Extract the (X, Y) coordinate from the center of the cell holding the provided text.  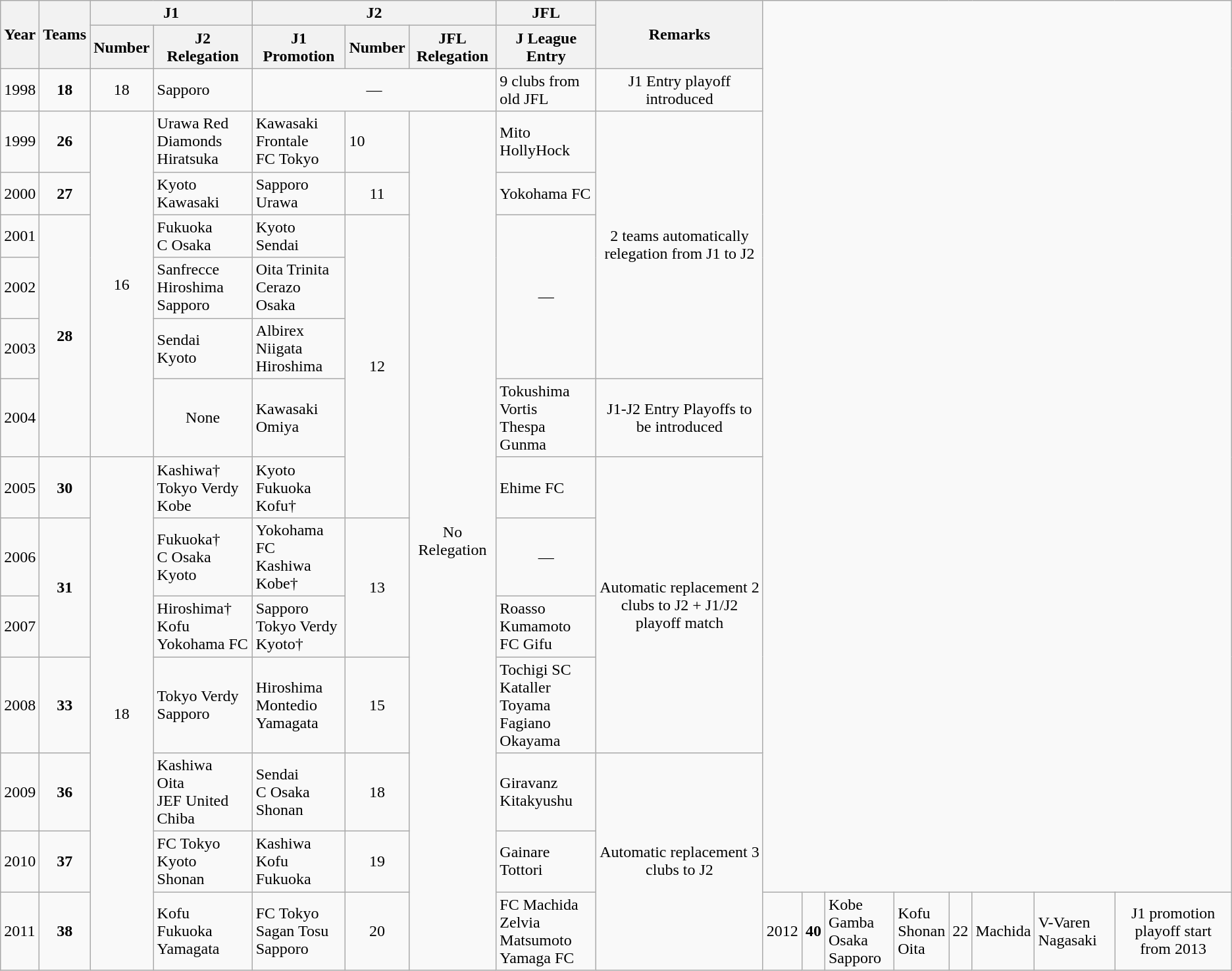
15 (377, 705)
V-Varen Nagasaki (1075, 931)
37 (64, 862)
SapporoTokyo VerdyKyoto† (299, 626)
2009 (20, 793)
None (203, 417)
Sapporo (203, 90)
Mito HollyHock (546, 142)
SendaiKyoto (203, 348)
JFL Relegation (453, 47)
2002 (20, 288)
JFL (546, 13)
SendaiC OsakaShonan (299, 793)
FukuokaC Osaka (203, 236)
FC Machida ZelviaMatsumoto Yamaga FC (546, 931)
Machida (1003, 931)
Year (20, 34)
31 (64, 587)
Tokushima Vortis Thespa Gunma (546, 417)
2000 (20, 194)
KobeGamba Osaka Sapporo (860, 931)
Yokohama FC (546, 194)
Yokohama FCKashiwaKobe† (299, 557)
FC TokyoSagan TosuSapporo (299, 931)
Oita TrinitaCerazo Osaka (299, 288)
SapporoUrawa (299, 194)
KyotoFukuokaKofu† (299, 487)
J1 Entry playoff introduced (680, 90)
11 (377, 194)
Teams (64, 34)
Kashiwa†Tokyo Verdy Kobe (203, 487)
FC TokyoKyotoShonan (203, 862)
KawasakiOmiya (299, 417)
2005 (20, 487)
Fukuoka†C OsakaKyoto (203, 557)
HiroshimaMontedio Yamagata (299, 705)
2010 (20, 862)
38 (64, 931)
No Relegation (453, 541)
Automatic replacement 3 clubs to J2 (680, 862)
KashiwaOitaJEF United Chiba (203, 793)
Roasso KumamotoFC Gifu (546, 626)
KyotoSendai (299, 236)
30 (64, 487)
J1-J2 Entry Playoffs to be introduced (680, 417)
33 (64, 705)
Tokyo VerdySapporo (203, 705)
16 (122, 284)
KofuShonanOita (921, 931)
1998 (20, 90)
20 (377, 931)
2004 (20, 417)
36 (64, 793)
Giravanz Kitakyushu (546, 793)
2007 (20, 626)
2006 (20, 557)
28 (64, 336)
19 (377, 862)
2 teams automatically relegation from J1 to J2 (680, 245)
2008 (20, 705)
J League Entry (546, 47)
Albirex Niigata Hiroshima (299, 348)
2011 (20, 931)
Kawasaki FrontaleFC Tokyo (299, 142)
40 (813, 931)
9 clubs from old JFL (546, 90)
Remarks (680, 34)
KofuFukuokaYamagata (203, 931)
22 (961, 931)
2001 (20, 236)
Hiroshima†KofuYokohama FC (203, 626)
Sanfrecce HiroshimaSapporo (203, 288)
J1 (171, 13)
KyotoKawasaki (203, 194)
J1 Promotion (299, 47)
13 (377, 587)
2003 (20, 348)
2012 (782, 931)
J1 promotion playoff start from 2013 (1173, 931)
1999 (20, 142)
Ehime FC (546, 487)
KashiwaKofuFukuoka (299, 862)
27 (64, 194)
Automatic replacement 2 clubs to J2 + J1/J2 playoff match (680, 604)
Urawa Red DiamondsHiratsuka (203, 142)
Tochigi SCKataller ToyamaFagiano Okayama (546, 705)
10 (377, 142)
J2 (374, 13)
12 (377, 366)
J2 Relegation (203, 47)
Gainare Tottori (546, 862)
26 (64, 142)
